Extract the [x, y] coordinate from the center of the cell holding the provided text.  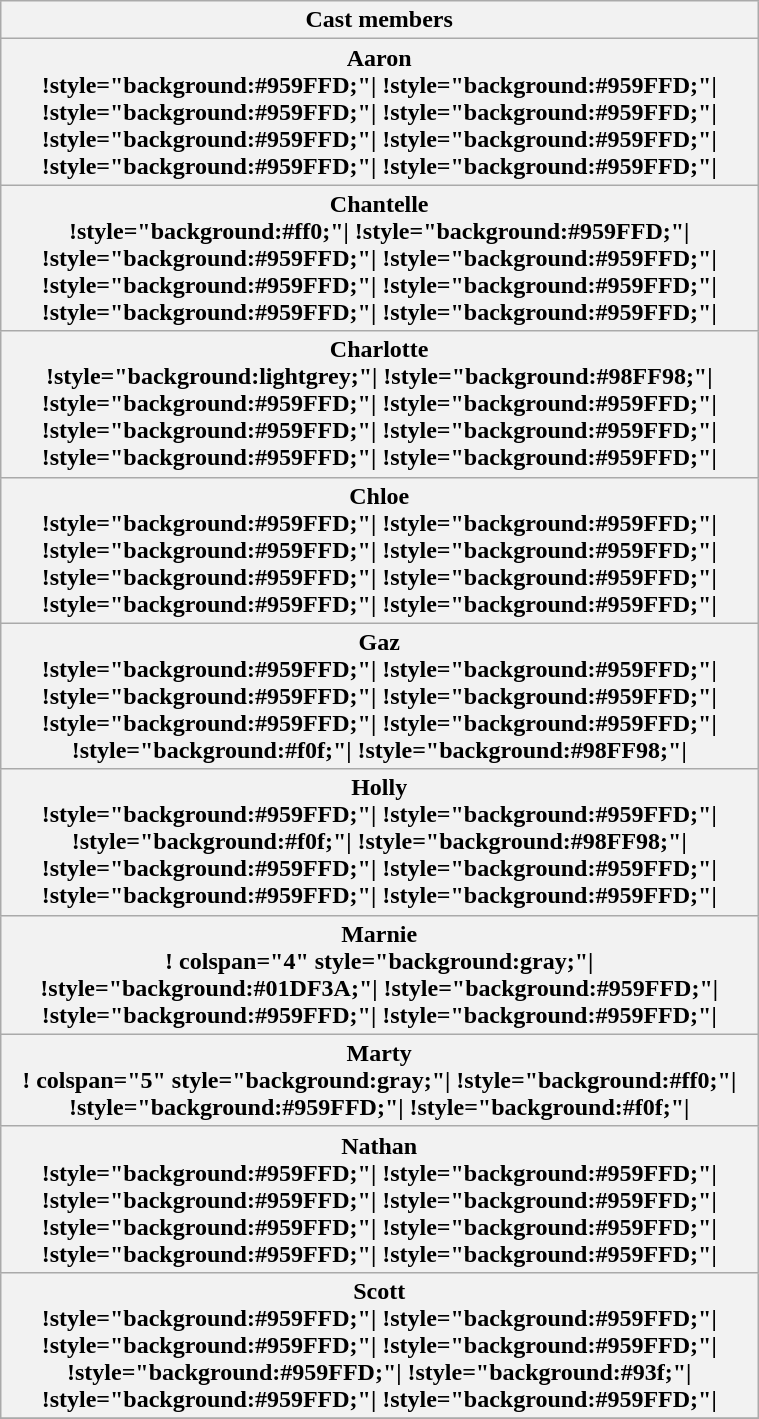
Cast members [380, 20]
Marty! colspan="5" style="background:gray;"| !style="background:#ff0;"| !style="background:#959FFD;"| !style="background:#f0f;"| [380, 1080]
